Return [x, y] of the center of cell containing provided text 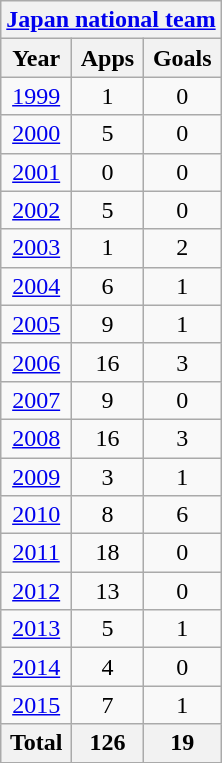
2 [182, 248]
2015 [36, 705]
2012 [36, 591]
2001 [36, 172]
2005 [36, 324]
Goals [182, 58]
1999 [36, 96]
Total [36, 743]
2011 [36, 553]
13 [108, 591]
8 [108, 515]
2007 [36, 400]
2014 [36, 667]
126 [108, 743]
2009 [36, 477]
2002 [36, 210]
2006 [36, 362]
Japan national team [111, 20]
19 [182, 743]
Apps [108, 58]
2003 [36, 248]
18 [108, 553]
2010 [36, 515]
2000 [36, 134]
2008 [36, 438]
Year [36, 58]
7 [108, 705]
4 [108, 667]
2013 [36, 629]
2004 [36, 286]
